Pinpoint the cell where the given text exists, returning its (x, y) midpoint coordinate. 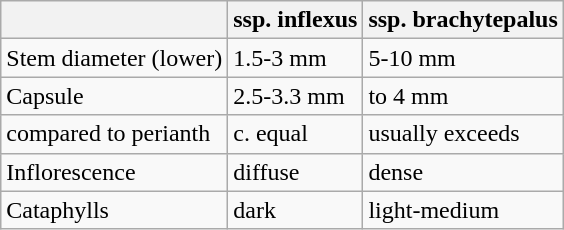
5-10 mm (463, 58)
dense (463, 172)
c. equal (296, 134)
light-medium (463, 210)
ssp. inflexus (296, 20)
Inflorescence (114, 172)
compared to perianth (114, 134)
2.5-3.3 mm (296, 96)
usually exceeds (463, 134)
Cataphylls (114, 210)
diffuse (296, 172)
to 4 mm (463, 96)
1.5-3 mm (296, 58)
ssp. brachytepalus (463, 20)
Stem diameter (lower) (114, 58)
Capsule (114, 96)
dark (296, 210)
